Capture the cell that displays the provided text and extract its (X, Y) central coordinate. 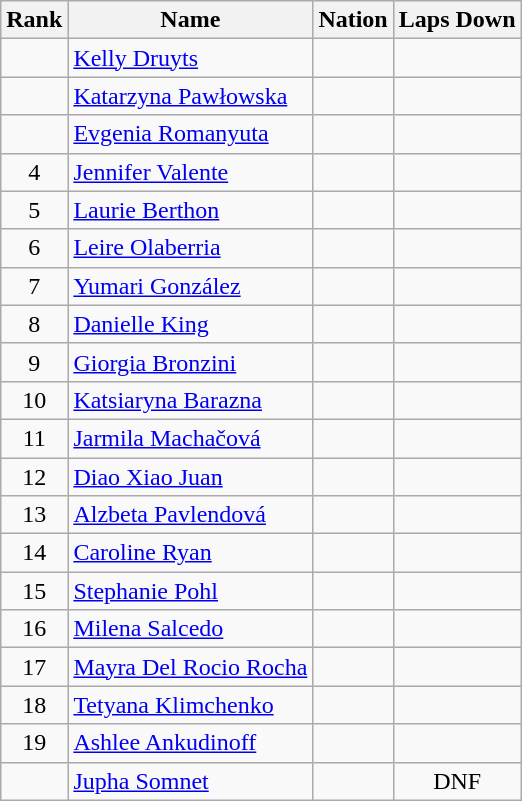
Caroline Ryan (190, 553)
Rank (34, 20)
10 (34, 400)
Nation (353, 20)
8 (34, 324)
Mayra Del Rocio Rocha (190, 667)
Jarmila Machačová (190, 438)
Leire Olaberria (190, 248)
Alzbeta Pavlendová (190, 515)
7 (34, 286)
Jennifer Valente (190, 172)
5 (34, 210)
17 (34, 667)
Stephanie Pohl (190, 591)
Yumari González (190, 286)
Laps Down (457, 20)
4 (34, 172)
Milena Salcedo (190, 629)
18 (34, 705)
15 (34, 591)
Danielle King (190, 324)
DNF (457, 781)
Diao Xiao Juan (190, 477)
13 (34, 515)
12 (34, 477)
6 (34, 248)
Tetyana Klimchenko (190, 705)
Katarzyna Pawłowska (190, 96)
Kelly Druyts (190, 58)
Jupha Somnet (190, 781)
Katsiaryna Barazna (190, 400)
Giorgia Bronzini (190, 362)
19 (34, 743)
Evgenia Romanyuta (190, 134)
11 (34, 438)
14 (34, 553)
9 (34, 362)
Ashlee Ankudinoff (190, 743)
Laurie Berthon (190, 210)
16 (34, 629)
Name (190, 20)
